Pinpoint the cell where the given text exists, returning its (x, y) midpoint coordinate. 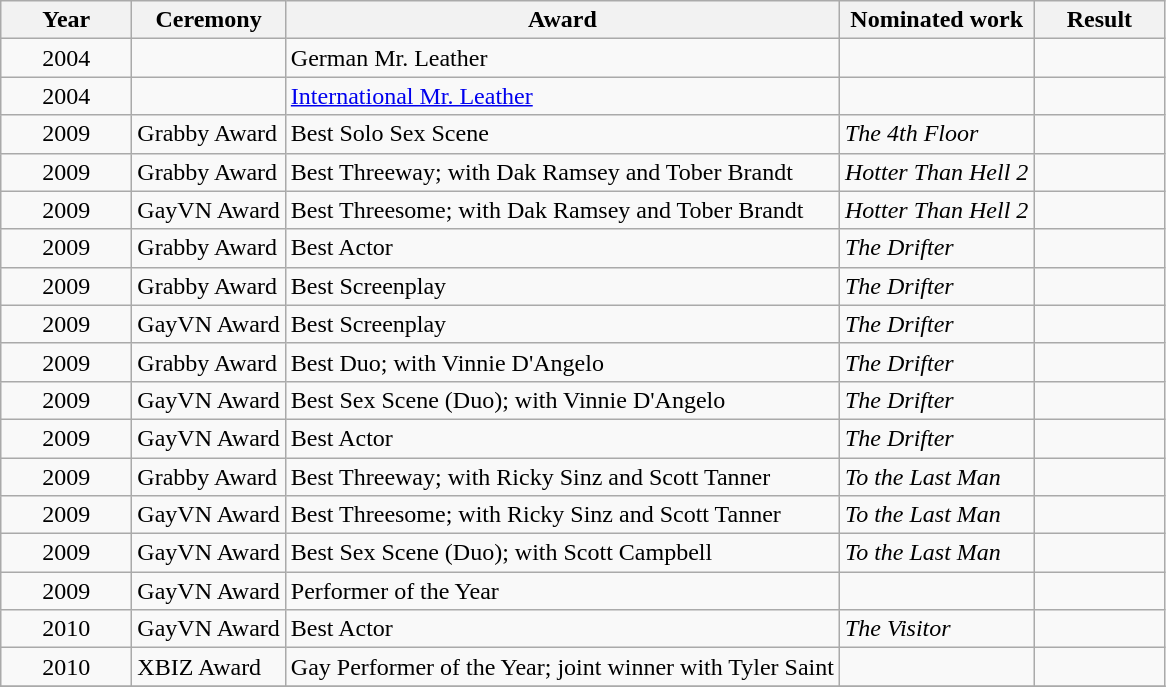
Result (1100, 20)
Best Threesome; with Dak Ramsey and Tober Brandt (562, 210)
Ceremony (208, 20)
Best Threeway; with Dak Ramsey and Tober Brandt (562, 172)
The Visitor (936, 629)
Best Sex Scene (Duo); with Scott Campbell (562, 553)
German Mr. Leather (562, 58)
International Mr. Leather (562, 96)
Best Solo Sex Scene (562, 134)
Best Threeway; with Ricky Sinz and Scott Tanner (562, 477)
Performer of the Year (562, 591)
The 4th Floor (936, 134)
Year (66, 20)
Best Sex Scene (Duo); with Vinnie D'Angelo (562, 400)
Nominated work (936, 20)
Award (562, 20)
Best Duo; with Vinnie D'Angelo (562, 362)
Gay Performer of the Year; joint winner with Tyler Saint (562, 667)
XBIZ Award (208, 667)
Best Threesome; with Ricky Sinz and Scott Tanner (562, 515)
